Determine the (X, Y) coordinate at the center of the cell enclosing the given text.  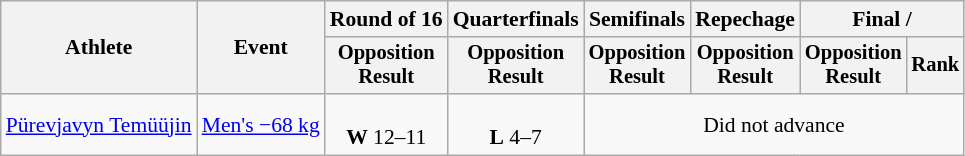
L 4–7 (516, 124)
Men's −68 kg (261, 124)
Final / (882, 19)
Pürevjavyn Temüüjin (99, 124)
Semifinals (638, 19)
Repechage (745, 19)
Rank (936, 66)
W 12–11 (386, 124)
Round of 16 (386, 19)
Athlete (99, 48)
Quarterfinals (516, 19)
Event (261, 48)
Did not advance (774, 124)
